Find where the given text appears and provide that cell's center as [x, y] coordinate. 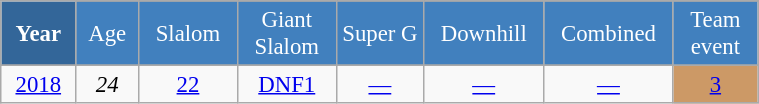
Super G [380, 34]
GiantSlalom [286, 34]
Year [38, 34]
Downhill [484, 34]
22 [188, 85]
DNF1 [286, 85]
24 [108, 85]
Slalom [188, 34]
Team event [716, 34]
Age [108, 34]
Combined [608, 34]
3 [716, 85]
2018 [38, 85]
